Find where the given text appears and provide that cell's center as [X, Y] coordinate. 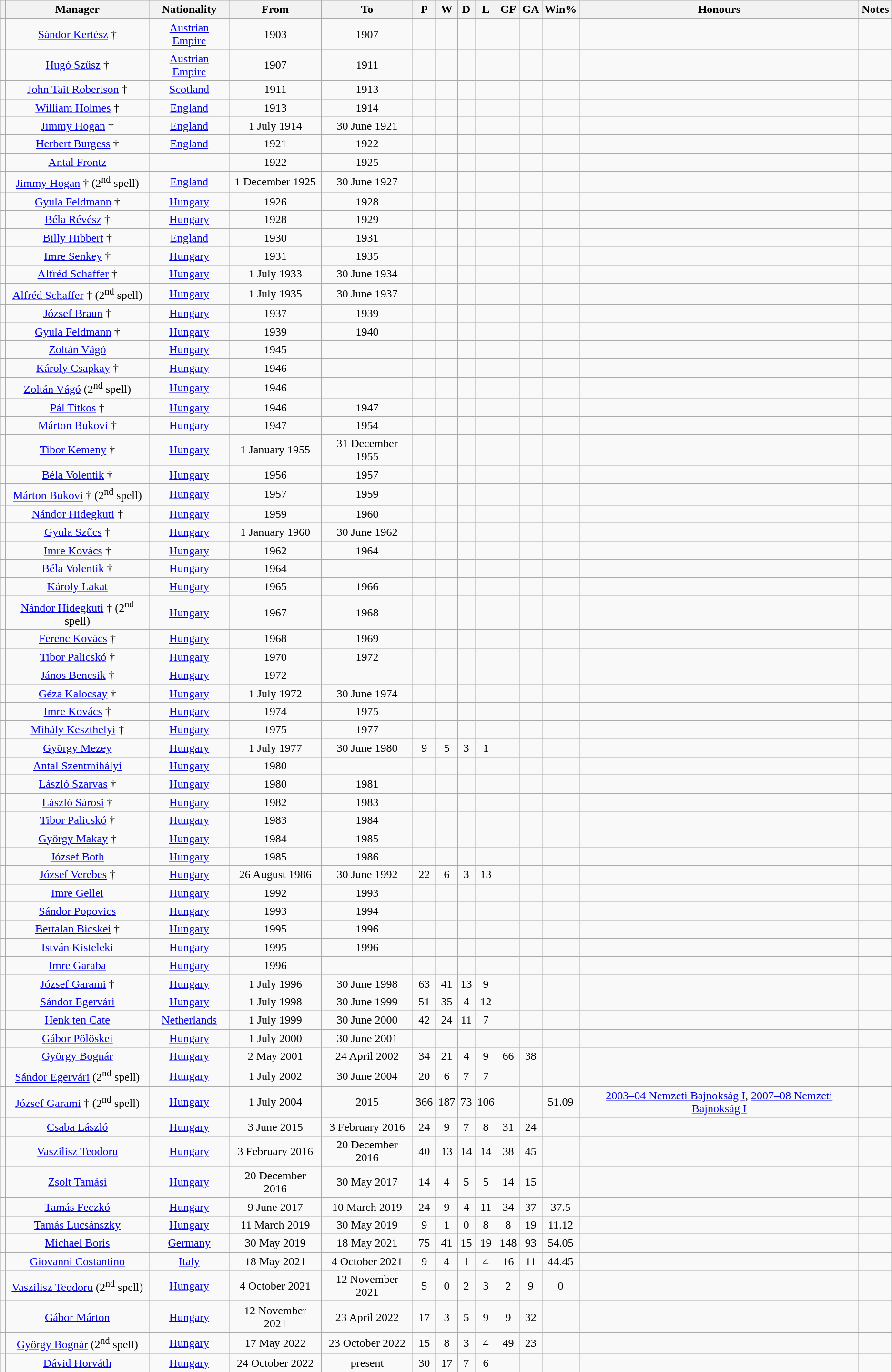
23 October 2022 [367, 1343]
Jimmy Hogan † [77, 126]
György Bognár [77, 1056]
P [424, 10]
István Kisteleki [77, 947]
John Tait Robertson † [77, 90]
Henk ten Cate [77, 1020]
L [486, 10]
1945 [275, 350]
21 [447, 1056]
1 January 1960 [275, 532]
1969 [367, 639]
Gábor Márton [77, 1317]
Netherlands [189, 1020]
44.45 [560, 1261]
45 [531, 1151]
Imre Senkey † [77, 256]
22 [424, 875]
1 July 2004 [275, 1102]
Csaba László [77, 1126]
Károly Csapkay † [77, 368]
Károly Lakat [77, 587]
Gábor Pölöskei [77, 1038]
32 [531, 1317]
1 January 1955 [275, 450]
51 [424, 1002]
Alfréd Schaffer † (2nd spell) [77, 294]
József Garami † [77, 983]
1962 [275, 550]
30 June 1934 [367, 274]
24 April 2002 [367, 1056]
József Garami † (2nd spell) [77, 1102]
Tamás Feczkó [77, 1207]
66 [508, 1056]
30 June 1921 [367, 126]
93 [531, 1243]
Imre Garaba [77, 965]
1937 [275, 314]
2 May 2001 [275, 1056]
William Holmes † [77, 108]
1940 [367, 332]
József Both [77, 857]
37.5 [560, 1207]
23 [531, 1343]
1925 [367, 162]
Márton Bukovi † [77, 426]
1981 [367, 784]
30 June 2004 [367, 1076]
30 June 1962 [367, 532]
Mihály Keszthelyi † [77, 729]
Antal Frontz [77, 162]
12 [486, 1002]
1956 [275, 475]
30 June 1937 [367, 294]
2015 [367, 1102]
Zoltán Vágó (2nd spell) [77, 388]
16 [508, 1261]
1 December 1925 [275, 182]
1926 [275, 202]
1992 [275, 893]
1930 [275, 238]
37 [531, 1207]
Gyula Szűcs † [77, 532]
Giovanni Costantino [77, 1261]
Tamás Lucsánszky [77, 1225]
40 [424, 1151]
1 July 1996 [275, 983]
György Bognár (2nd spell) [77, 1343]
1 July 2002 [275, 1076]
30 June 1992 [367, 875]
1966 [367, 587]
1914 [367, 108]
Géza Kalocsay † [77, 693]
Win% [560, 10]
1 July 1998 [275, 1002]
51.09 [560, 1102]
Nándor Hidegkuti † (2nd spell) [77, 613]
György Mezey [77, 748]
11 March 2019 [275, 1225]
1903 [275, 34]
30 June 1980 [367, 748]
1960 [367, 514]
Béla Révész † [77, 220]
17 May 2022 [275, 1343]
31 [508, 1126]
Billy Hibbert † [77, 238]
Imre Gellei [77, 893]
31 December 1955 [367, 450]
24 October 2022 [275, 1362]
63 [424, 983]
54.05 [560, 1243]
Pál Titkos † [77, 407]
1 July 1999 [275, 1020]
2003–04 Nemzeti Bajnokság I, 2007–08 Nemzeti Bajnokság I [720, 1102]
1935 [367, 256]
1921 [275, 144]
1 July 1914 [275, 126]
30 June 2001 [367, 1038]
23 April 2022 [367, 1317]
11.12 [560, 1225]
Márton Bukovi † (2nd spell) [77, 495]
1986 [367, 857]
26 August 1986 [275, 875]
Sándor Kertész † [77, 34]
Honours [720, 10]
Bertalan Bicskei † [77, 929]
Ferenc Kovács † [77, 639]
W [447, 10]
Michael Boris [77, 1243]
366 [424, 1102]
1929 [367, 220]
3 June 2015 [275, 1126]
Sándor Egervári [77, 1002]
From [275, 10]
1970 [275, 657]
35 [447, 1002]
present [367, 1362]
49 [508, 1343]
1 July 1935 [275, 294]
1 July 1972 [275, 693]
1 July 1933 [275, 274]
Dávid Horváth [77, 1362]
Nándor Hidegkuti † [77, 514]
10 March 2019 [367, 1207]
42 [424, 1020]
Notes [875, 10]
1982 [275, 802]
Vaszilisz Teodoru (2nd spell) [77, 1286]
Sándor Egervári (2nd spell) [77, 1076]
József Braun † [77, 314]
János Bencsik † [77, 675]
Antal Szentmihályi [77, 766]
1974 [275, 711]
László Szarvas † [77, 784]
Hugó Szüsz † [77, 65]
30 June 2000 [367, 1020]
1994 [367, 911]
Germany [189, 1243]
1977 [367, 729]
30 June 1927 [367, 182]
To [367, 10]
1967 [275, 613]
187 [447, 1102]
20 [424, 1076]
Sándor Popovics [77, 911]
9 June 2017 [275, 1207]
Alfréd Schaffer † [77, 274]
GA [531, 10]
Zsolt Tamási [77, 1182]
1954 [367, 426]
30 June 1999 [367, 1002]
Herbert Burgess † [77, 144]
D [466, 10]
GF [508, 10]
75 [424, 1243]
73 [466, 1102]
László Sárosi † [77, 802]
Italy [189, 1261]
Vaszilisz Teodoru [77, 1151]
György Makay † [77, 839]
1 July 2000 [275, 1038]
Jimmy Hogan † (2nd spell) [77, 182]
Nationality [189, 10]
30 June 1998 [367, 983]
30 [424, 1362]
Manager [77, 10]
Tibor Kemeny † [77, 450]
30 June 1974 [367, 693]
30 May 2017 [367, 1182]
148 [508, 1243]
106 [486, 1102]
József Verebes † [77, 875]
1965 [275, 587]
1 July 1977 [275, 748]
Scotland [189, 90]
Zoltán Vágó [77, 350]
